Locate the cell with the specified text and output its [x, y] center coordinate. 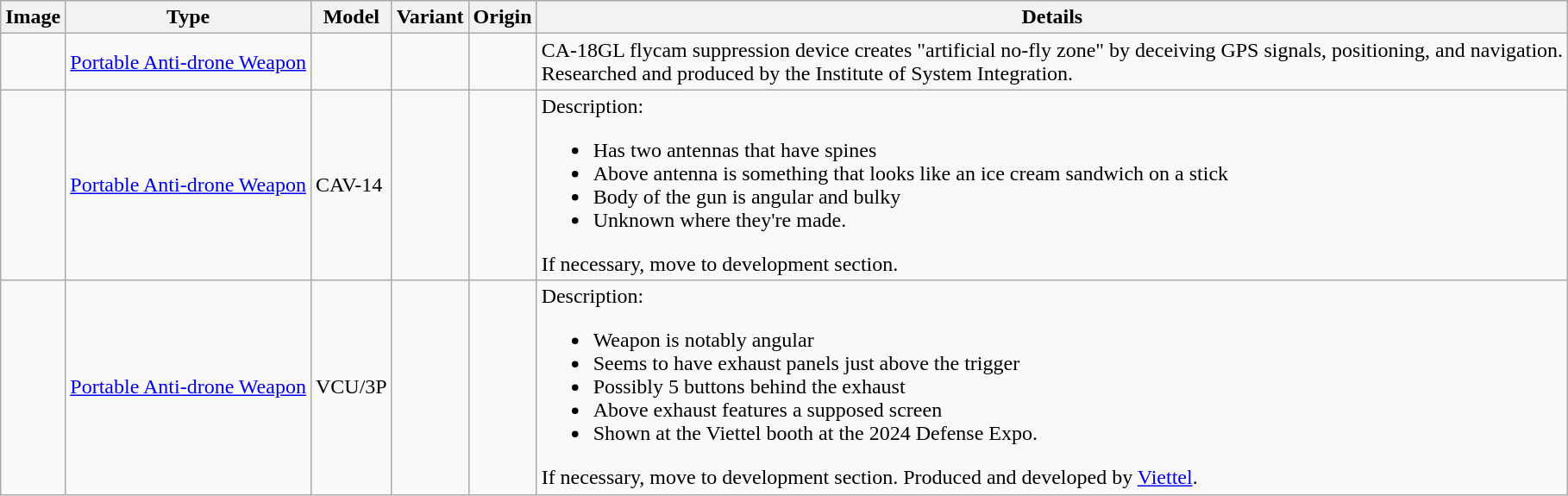
Variant [430, 17]
CAV-14 [351, 185]
VCU/3P [351, 387]
Model [351, 17]
Details [1052, 17]
Type [188, 17]
Origin [502, 17]
Image [33, 17]
